Scan for the cell matching the given text and deliver its (X, Y) coordinate at center. 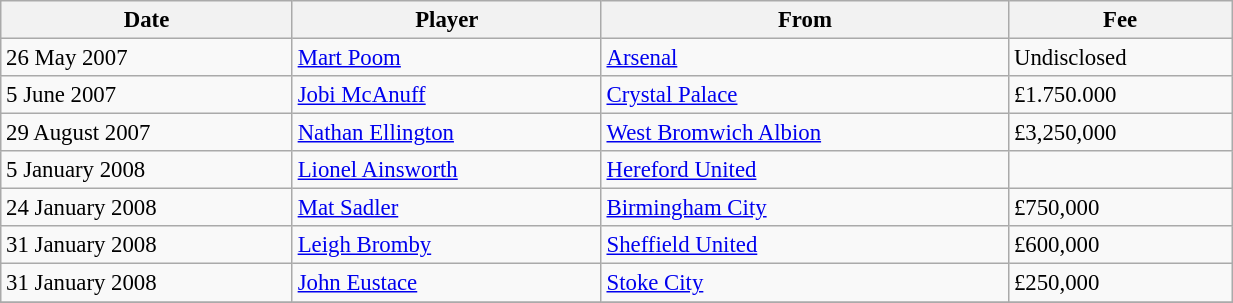
From (804, 20)
26 May 2007 (147, 58)
Sheffield United (804, 245)
Hereford United (804, 170)
5 January 2008 (147, 170)
Stoke City (804, 283)
Player (446, 20)
24 January 2008 (147, 208)
John Eustace (446, 283)
£750,000 (1120, 208)
Jobi McAnuff (446, 95)
Lionel Ainsworth (446, 170)
Crystal Palace (804, 95)
Leigh Bromby (446, 245)
Birmingham City (804, 208)
Mat Sadler (446, 208)
Fee (1120, 20)
Mart Poom (446, 58)
29 August 2007 (147, 133)
5 June 2007 (147, 95)
West Bromwich Albion (804, 133)
£250,000 (1120, 283)
Undisclosed (1120, 58)
Nathan Ellington (446, 133)
£1.750.000 (1120, 95)
£3,250,000 (1120, 133)
Arsenal (804, 58)
Date (147, 20)
£600,000 (1120, 245)
